Pinpoint the cell where the given text exists, returning its (x, y) midpoint coordinate. 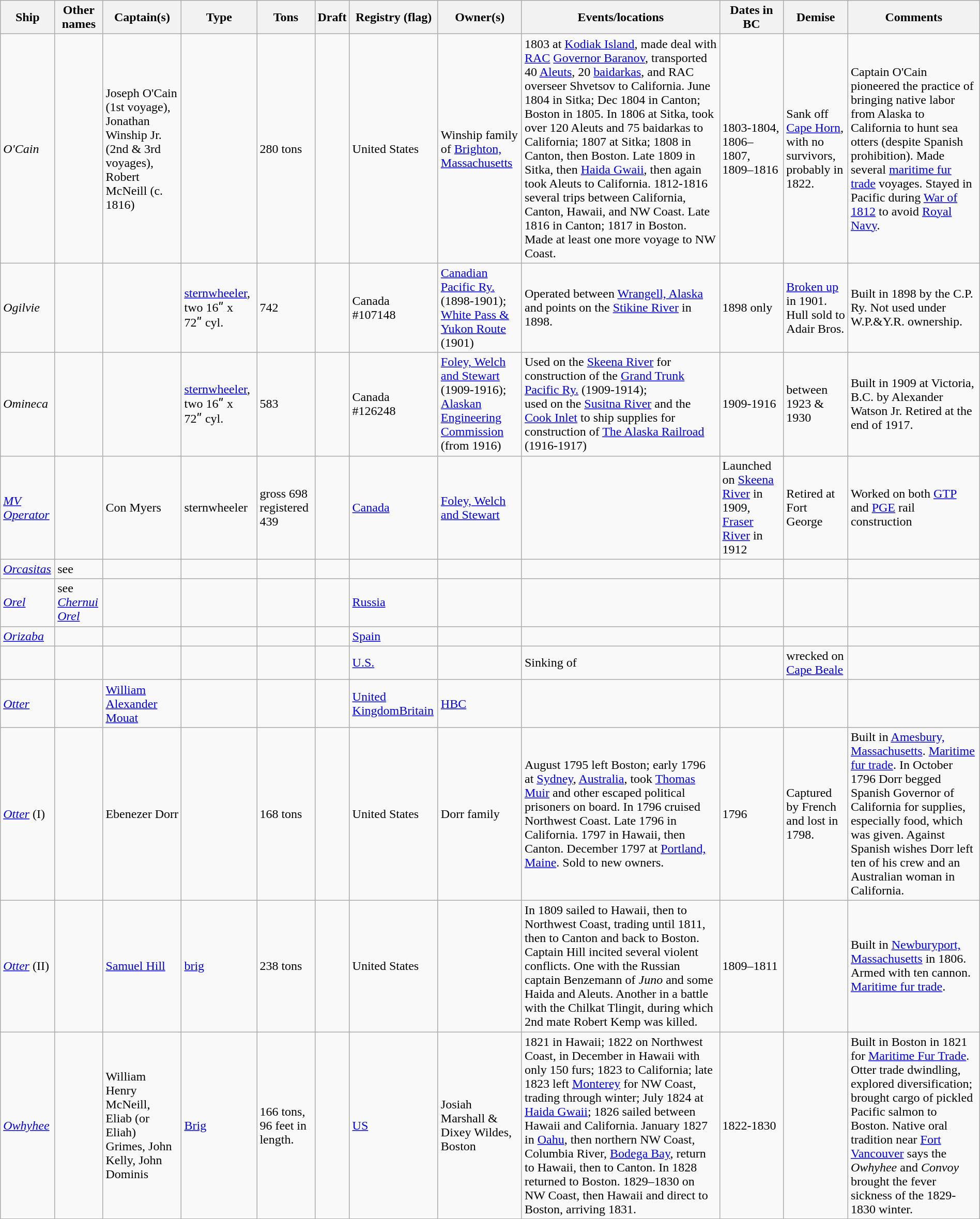
Otter (28, 703)
Captain(s) (142, 18)
Otter (II) (28, 966)
Other names (79, 18)
Canada (394, 507)
Events/locations (620, 18)
Joseph O'Cain (1st voyage), Jonathan Winship Jr. (2nd & 3rd voyages), Robert McNeill (c. 1816) (142, 149)
U.S. (394, 662)
Foley, Welch and Stewart (480, 507)
238 tons (286, 966)
Orcasitas (28, 569)
brig (219, 966)
1796 (752, 813)
Built in 1909 at Victoria, B.C. by Alexander Watson Jr. Retired at the end of 1917. (914, 404)
Ogilvie (28, 308)
1809–1811 (752, 966)
Comments (914, 18)
Ebenezer Dorr (142, 813)
Broken up in 1901. Hull sold to Adair Bros. (816, 308)
Worked on both GTP and PGE rail construction (914, 507)
Operated between Wrangell, Alaska and points on the Stikine River in 1898. (620, 308)
Launched on Skeena River in 1909, Fraser River in 1912 (752, 507)
Built in Newburyport, Massachusetts in 1806. Armed with ten cannon. Maritime fur trade. (914, 966)
United KingdomBritain (394, 703)
Orizaba (28, 636)
O'Cain (28, 149)
1803-1804, 1806–1807, 1809–1816 (752, 149)
William Alexander Mouat (142, 703)
between 1923 & 1930 (816, 404)
Dates in BC (752, 18)
see Chernui Orel (79, 603)
HBC (480, 703)
583 (286, 404)
Con Myers (142, 507)
sternwheeler (219, 507)
Tons (286, 18)
Samuel Hill (142, 966)
Retired at Fort George (816, 507)
Orel (28, 603)
1898 only (752, 308)
Canada #107148 (394, 308)
Captured by French and lost in 1798. (816, 813)
Registry (flag) (394, 18)
wrecked on Cape Beale (816, 662)
742 (286, 308)
Draft (332, 18)
Sinking of (620, 662)
Canadian Pacific Ry. (1898-1901);White Pass & Yukon Route (1901) (480, 308)
MV Operator (28, 507)
Foley, Welch and Stewart (1909-1916);Alaskan Engineering Commission (from 1916) (480, 404)
Owner(s) (480, 18)
168 tons (286, 813)
Russia (394, 603)
Canada #126248 (394, 404)
Winship family of Brighton, Massachusetts (480, 149)
US (394, 1125)
Josiah Marshall & Dixey Wildes, Boston (480, 1125)
1822-1830 (752, 1125)
see (79, 569)
Otter (I) (28, 813)
gross 698 registered 439 (286, 507)
Demise (816, 18)
Owhyhee (28, 1125)
280 tons (286, 149)
Spain (394, 636)
Built in 1898 by the C.P. Ry. Not used under W.P.&Y.R. ownership. (914, 308)
William Henry McNeill, Eliab (or Eliah) Grimes, John Kelly, John Dominis (142, 1125)
Type (219, 18)
1909-1916 (752, 404)
Brig (219, 1125)
166 tons, 96 feet in length. (286, 1125)
Sank off Cape Horn, with no survivors, probably in 1822. (816, 149)
Omineca (28, 404)
Dorr family (480, 813)
Ship (28, 18)
